Find where the given text appears and provide that cell's center as (X, Y) coordinate. 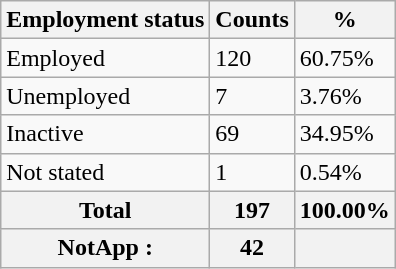
Not stated (106, 172)
197 (252, 210)
1 (252, 172)
NotApp : (106, 248)
60.75% (344, 58)
Counts (252, 20)
34.95% (344, 134)
3.76% (344, 96)
120 (252, 58)
Employment status (106, 20)
Unemployed (106, 96)
69 (252, 134)
Employed (106, 58)
Inactive (106, 134)
% (344, 20)
100.00% (344, 210)
7 (252, 96)
42 (252, 248)
Total (106, 210)
0.54% (344, 172)
